Pinpoint the cell where the given text exists, returning its [x, y] midpoint coordinate. 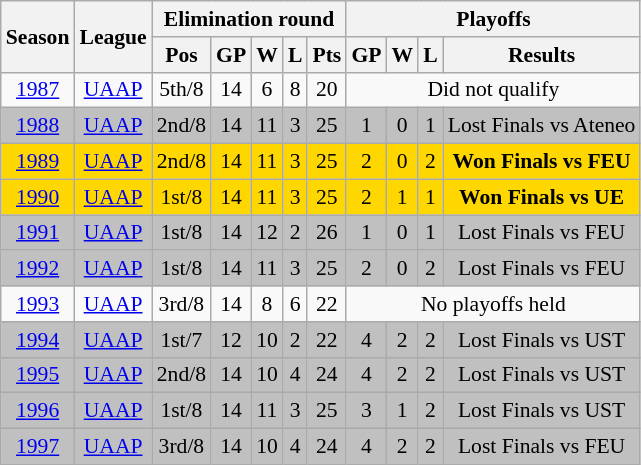
No playoffs held [493, 304]
1994 [38, 340]
1995 [38, 375]
Results [542, 55]
Won Finals vs UE [542, 197]
1988 [38, 126]
Lost Finals vs Ateneo [542, 126]
1992 [38, 269]
Did not qualify [493, 90]
Season [38, 36]
20 [326, 90]
League [112, 36]
Pos [182, 55]
Pts [326, 55]
1987 [38, 90]
26 [326, 233]
5th/8 [182, 90]
1991 [38, 233]
1st/7 [182, 340]
Playoffs [493, 19]
1997 [38, 447]
Won Finals vs FEU [542, 162]
Elimination round [250, 19]
1989 [38, 162]
1993 [38, 304]
1996 [38, 411]
1990 [38, 197]
